Identify which cell holds the provided text, then report its (x, y) central coordinate. 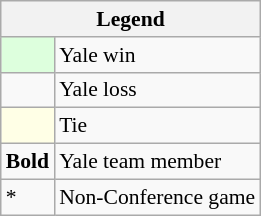
Yale team member (157, 162)
Yale loss (157, 90)
Tie (157, 126)
Bold (28, 162)
Non-Conference game (157, 197)
Legend (130, 19)
Yale win (157, 55)
* (28, 197)
